Pinpoint the cell where the given text exists, returning its [x, y] midpoint coordinate. 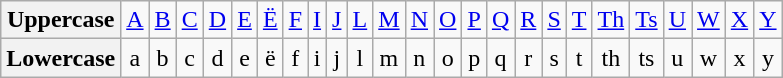
Th [611, 20]
x [739, 58]
Q [500, 20]
e [245, 58]
q [500, 58]
p [474, 58]
Y [768, 20]
P [474, 20]
j [337, 58]
W [709, 20]
d [217, 58]
J [337, 20]
L [360, 20]
Uppercase [61, 20]
th [611, 58]
ts [646, 58]
n [419, 58]
F [295, 20]
y [768, 58]
u [677, 58]
s [554, 58]
A [135, 20]
o [448, 58]
R [528, 20]
Ts [646, 20]
E [245, 20]
a [135, 58]
f [295, 58]
l [360, 58]
ë [270, 58]
B [162, 20]
D [217, 20]
c [190, 58]
O [448, 20]
M [389, 20]
m [389, 58]
N [419, 20]
Lowercase [61, 58]
i [318, 58]
w [709, 58]
X [739, 20]
Ë [270, 20]
t [579, 58]
T [579, 20]
r [528, 58]
S [554, 20]
U [677, 20]
b [162, 58]
C [190, 20]
I [318, 20]
